Search for the cell housing the specified text and yield its (X, Y) center coordinate. 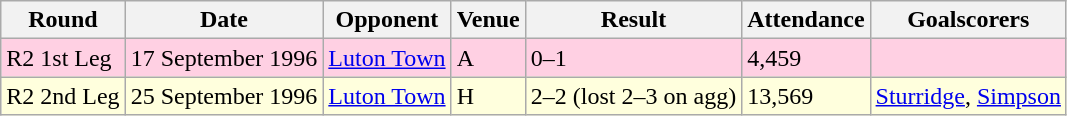
17 September 1996 (224, 58)
Goalscorers (968, 20)
2–2 (lost 2–3 on agg) (633, 96)
Sturridge, Simpson (968, 96)
Attendance (806, 20)
Date (224, 20)
R2 2nd Leg (63, 96)
4,459 (806, 58)
R2 1st Leg (63, 58)
A (488, 58)
Round (63, 20)
0–1 (633, 58)
13,569 (806, 96)
25 September 1996 (224, 96)
Opponent (387, 20)
Result (633, 20)
Venue (488, 20)
H (488, 96)
